Return the (X, Y) coordinate for the center point of the cell that contains the specified text.  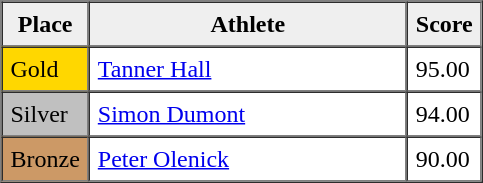
Athlete (248, 24)
90.00 (444, 158)
Bronze (46, 158)
Gold (46, 68)
Peter Olenick (248, 158)
Silver (46, 114)
Simon Dumont (248, 114)
Tanner Hall (248, 68)
Score (444, 24)
95.00 (444, 68)
Place (46, 24)
94.00 (444, 114)
